Find where the given text appears and provide that cell's center as [x, y] coordinate. 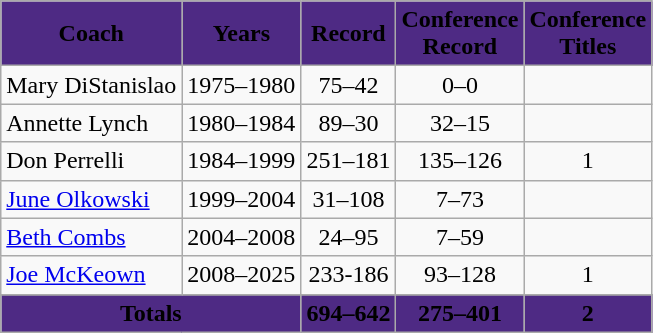
233-186 [348, 275]
135–126 [460, 161]
1984–1999 [242, 161]
7–73 [460, 199]
1999–2004 [242, 199]
275–401 [460, 313]
0–0 [460, 85]
Annette Lynch [92, 123]
1980–1984 [242, 123]
2008–2025 [242, 275]
32–15 [460, 123]
251–181 [348, 161]
75–42 [348, 85]
2 [588, 313]
Mary DiStanislao [92, 85]
Record [348, 34]
1975–1980 [242, 85]
Don Perrelli [92, 161]
Joe McKeown [92, 275]
31–108 [348, 199]
694–642 [348, 313]
2004–2008 [242, 237]
Coach [92, 34]
89–30 [348, 123]
June Olkowski [92, 199]
Beth Combs [92, 237]
ConferenceRecord [460, 34]
Years [242, 34]
93–128 [460, 275]
Totals [151, 313]
7–59 [460, 237]
24–95 [348, 237]
ConferenceTitles [588, 34]
